Scan for the cell matching the given text and deliver its [X, Y] coordinate at center. 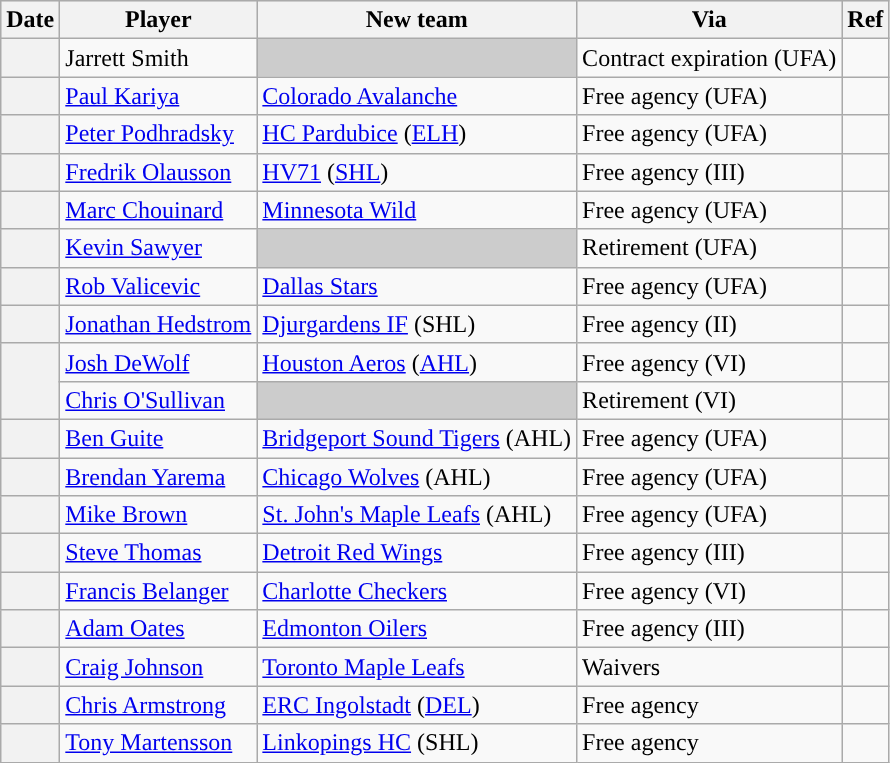
Josh DeWolf [158, 362]
Contract expiration (UFA) [710, 58]
Paul Kariya [158, 96]
Retirement (UFA) [710, 248]
Date [30, 20]
Linkopings HC (SHL) [417, 743]
Rob Valicevic [158, 286]
Fredrik Olausson [158, 172]
St. John's Maple Leafs (AHL) [417, 515]
Jarrett Smith [158, 58]
Steve Thomas [158, 553]
Marc Chouinard [158, 210]
Tony Martensson [158, 743]
Kevin Sawyer [158, 248]
Craig Johnson [158, 667]
Edmonton Oilers [417, 629]
Player [158, 20]
Ref [866, 20]
HC Pardubice (ELH) [417, 134]
Ben Guite [158, 438]
New team [417, 20]
HV71 (SHL) [417, 172]
Toronto Maple Leafs [417, 667]
Charlotte Checkers [417, 591]
Colorado Avalanche [417, 96]
Houston Aeros (AHL) [417, 362]
Minnesota Wild [417, 210]
Retirement (VI) [710, 400]
Mike Brown [158, 515]
Djurgardens IF (SHL) [417, 324]
Adam Oates [158, 629]
Bridgeport Sound Tigers (AHL) [417, 438]
Waivers [710, 667]
Chris Armstrong [158, 705]
Detroit Red Wings [417, 553]
Via [710, 20]
Peter Podhradsky [158, 134]
Free agency (II) [710, 324]
Dallas Stars [417, 286]
Chicago Wolves (AHL) [417, 477]
Brendan Yarema [158, 477]
Francis Belanger [158, 591]
Chris O'Sullivan [158, 400]
ERC Ingolstadt (DEL) [417, 705]
Jonathan Hedstrom [158, 324]
